Extract the (X, Y) coordinate from the center of the cell holding the provided text.  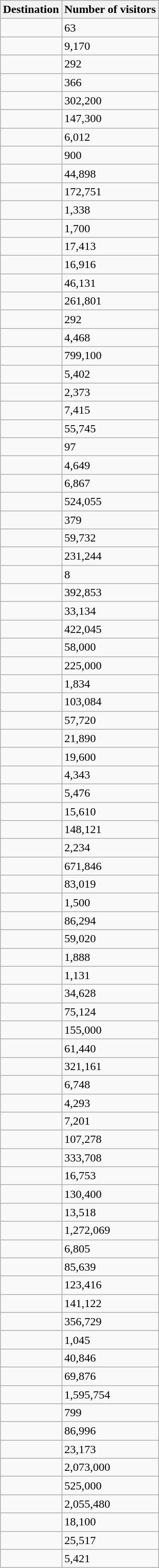
123,416 (110, 1285)
15,610 (110, 812)
59,020 (110, 939)
356,729 (110, 1321)
525,000 (110, 1486)
524,055 (110, 501)
16,753 (110, 1176)
85,639 (110, 1267)
333,708 (110, 1158)
225,000 (110, 666)
141,122 (110, 1303)
16,916 (110, 265)
4,649 (110, 465)
1,595,754 (110, 1395)
2,373 (110, 392)
44,898 (110, 173)
799 (110, 1413)
86,996 (110, 1431)
392,853 (110, 593)
46,131 (110, 283)
21,890 (110, 738)
1,045 (110, 1340)
69,876 (110, 1376)
7,201 (110, 1121)
7,415 (110, 410)
4,343 (110, 775)
59,732 (110, 538)
6,748 (110, 1084)
2,055,480 (110, 1504)
799,100 (110, 356)
1,131 (110, 975)
4,468 (110, 338)
130,400 (110, 1194)
8 (110, 575)
148,121 (110, 830)
1,700 (110, 228)
103,084 (110, 702)
379 (110, 519)
55,745 (110, 429)
63 (110, 28)
75,124 (110, 1012)
23,173 (110, 1449)
900 (110, 155)
33,134 (110, 611)
1,500 (110, 902)
2,234 (110, 848)
422,045 (110, 629)
321,161 (110, 1066)
4,293 (110, 1103)
58,000 (110, 647)
19,600 (110, 756)
671,846 (110, 866)
302,200 (110, 101)
9,170 (110, 46)
17,413 (110, 247)
5,402 (110, 374)
34,628 (110, 993)
261,801 (110, 301)
25,517 (110, 1540)
13,518 (110, 1212)
155,000 (110, 1030)
1,834 (110, 684)
83,019 (110, 884)
172,751 (110, 192)
2,073,000 (110, 1467)
6,012 (110, 137)
6,867 (110, 483)
1,888 (110, 957)
5,421 (110, 1558)
1,272,069 (110, 1230)
Destination (31, 10)
1,338 (110, 210)
Number of visitors (110, 10)
40,846 (110, 1358)
107,278 (110, 1139)
86,294 (110, 921)
147,300 (110, 119)
366 (110, 82)
61,440 (110, 1048)
231,244 (110, 556)
97 (110, 447)
5,476 (110, 793)
18,100 (110, 1522)
57,720 (110, 720)
6,805 (110, 1249)
